For the text-containing cell, return its midpoint in (x, y) coordinate format. 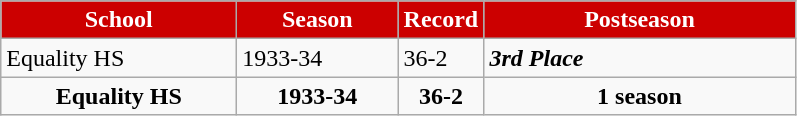
3rd Place (640, 58)
Postseason (640, 20)
School (119, 20)
1 season (640, 96)
Season (318, 20)
Record (441, 20)
